Extract the (X, Y) coordinate from the center of the cell holding the provided text.  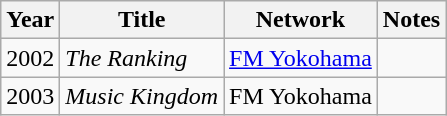
The Ranking (142, 58)
Notes (411, 20)
Title (142, 20)
Year (30, 20)
Network (301, 20)
2002 (30, 58)
Music Kingdom (142, 96)
2003 (30, 96)
